Determine the (x, y) coordinate at the center of the cell enclosing the given text.  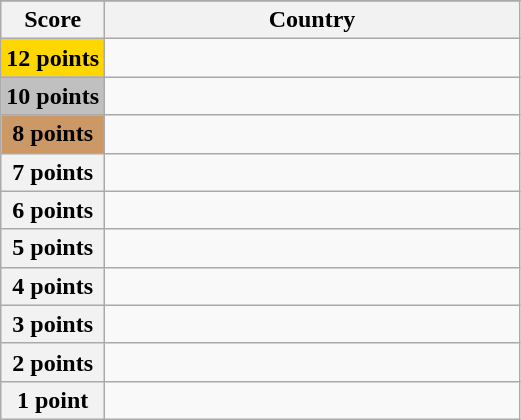
2 points (53, 362)
1 point (53, 400)
5 points (53, 248)
12 points (53, 58)
7 points (53, 172)
4 points (53, 286)
Country (312, 20)
8 points (53, 134)
Score (53, 20)
10 points (53, 96)
3 points (53, 324)
6 points (53, 210)
